Identify which cell holds the provided text, then report its (X, Y) central coordinate. 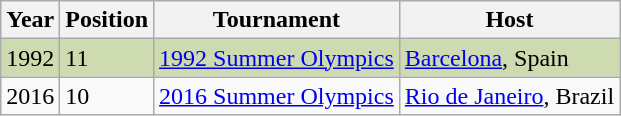
Host (509, 20)
Barcelona, Spain (509, 58)
Year (30, 20)
Tournament (277, 20)
1992 Summer Olympics (277, 58)
2016 Summer Olympics (277, 96)
1992 (30, 58)
11 (107, 58)
10 (107, 96)
Rio de Janeiro, Brazil (509, 96)
Position (107, 20)
2016 (30, 96)
